Capture the cell that displays the provided text and extract its (x, y) central coordinate. 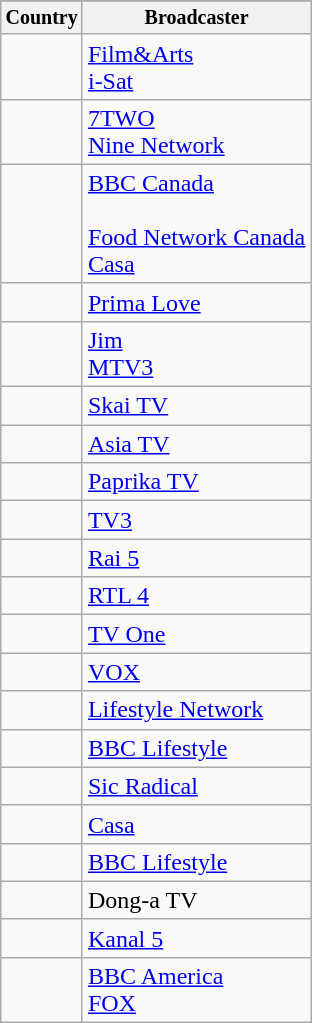
VOX (196, 672)
Dong-a TV (196, 900)
Asia TV (196, 444)
Rai 5 (196, 558)
Lifestyle Network (196, 710)
TV One (196, 634)
Sic Radical (196, 786)
RTL 4 (196, 596)
Broadcaster (196, 18)
TV3 (196, 520)
BBC AmericaFOX (196, 990)
Prima Love (196, 302)
BBC Canada Food Network CanadaCasa (196, 224)
JimMTV3 (196, 354)
Kanal 5 (196, 938)
Paprika TV (196, 482)
7TWONine Network (196, 132)
Skai TV (196, 406)
Film&Artsi-Sat (196, 66)
Country (42, 18)
Casa (196, 824)
